Extract the [x, y] coordinate from the center of the cell holding the provided text.  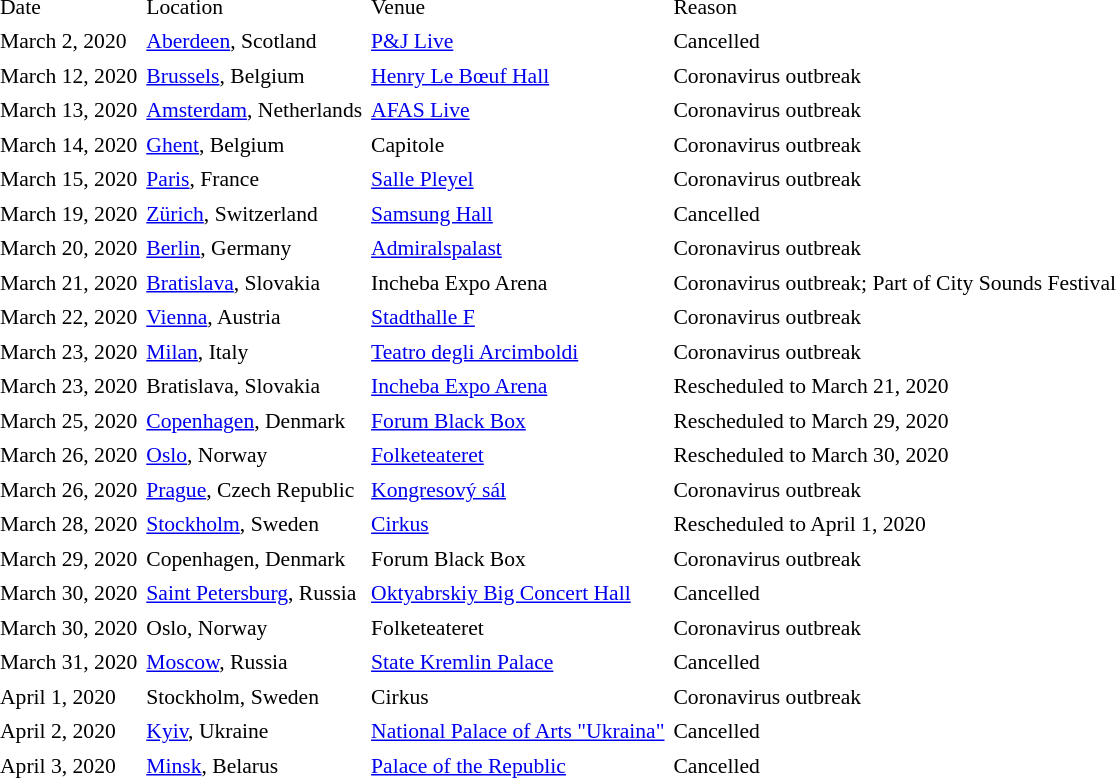
Milan, Italy [254, 352]
AFAS Live [518, 110]
Vienna, Austria [254, 318]
Berlin, Germany [254, 248]
Paris, France [254, 180]
Henry Le Bœuf Hall [518, 76]
Amsterdam, Netherlands [254, 110]
Admiralspalast [518, 248]
Ghent, Belgium [254, 145]
Zürich, Switzerland [254, 214]
Aberdeen, Scotland [254, 42]
Saint Petersburg, Russia [254, 594]
Kongresový sál [518, 490]
National Palace of Arts "Ukraina" [518, 732]
State Kremlin Palace [518, 662]
Brussels, Belgium [254, 76]
Kyiv, Ukraine [254, 732]
Salle Pleyel [518, 180]
Samsung Hall [518, 214]
Oktyabrskiy Big Concert Hall [518, 594]
Prague, Czech Republic [254, 490]
Moscow, Russia [254, 662]
Teatro degli Arcimboldi [518, 352]
P&J Live [518, 42]
Stadthalle F [518, 318]
Capitole [518, 145]
